Determine the [X, Y] coordinate at the center of the cell enclosing the given text.  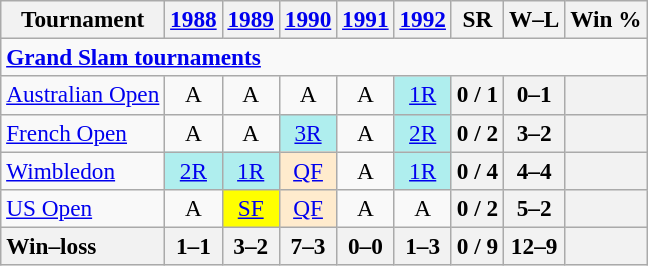
0–0 [366, 246]
3R [308, 133]
1992 [422, 19]
US Open [83, 208]
Australian Open [83, 95]
1989 [250, 19]
Wimbledon [83, 170]
1–1 [194, 246]
5–2 [534, 208]
French Open [83, 133]
1991 [366, 19]
Win % [606, 19]
SF [250, 208]
1–3 [422, 246]
1990 [308, 19]
12–9 [534, 246]
0 / 9 [477, 246]
0 / 1 [477, 95]
Win–loss [83, 246]
1988 [194, 19]
7–3 [308, 246]
4–4 [534, 170]
W–L [534, 19]
0–1 [534, 95]
0 / 4 [477, 170]
Grand Slam tournaments [324, 57]
Tournament [83, 19]
SR [477, 19]
